Output the (x, y) coordinate of the center of the cell containing the given text.  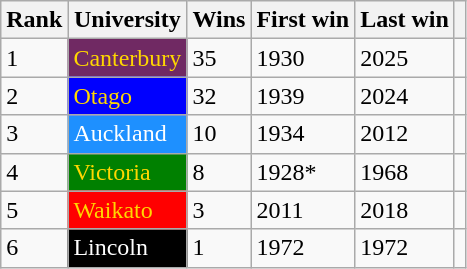
2 (34, 96)
10 (219, 134)
2025 (405, 58)
2012 (405, 134)
1939 (303, 96)
2024 (405, 96)
1968 (405, 172)
5 (34, 210)
Waikato (128, 210)
4 (34, 172)
1928* (303, 172)
Victoria (128, 172)
Rank (34, 20)
Wins (219, 20)
1930 (303, 58)
Last win (405, 20)
1934 (303, 134)
2011 (303, 210)
University (128, 20)
First win (303, 20)
6 (34, 248)
Canterbury (128, 58)
2018 (405, 210)
35 (219, 58)
Otago (128, 96)
Lincoln (128, 248)
8 (219, 172)
32 (219, 96)
Auckland (128, 134)
